Capture the cell that displays the provided text and extract its [x, y] central coordinate. 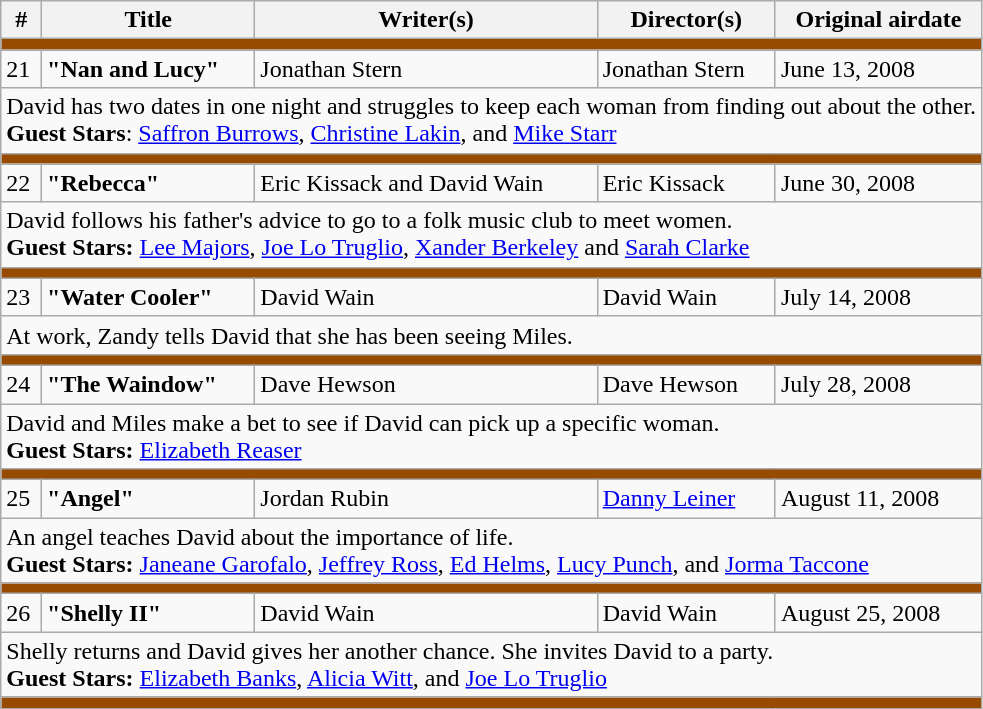
June 30, 2008 [878, 183]
23 [22, 297]
David and Miles make a bet to see if David can pick up a specific woman.Guest Stars: Elizabeth Reaser [492, 436]
July 14, 2008 [878, 297]
An angel teaches David about the importance of life.Guest Stars: Janeane Garofalo, Jeffrey Ross, Ed Helms, Lucy Punch, and Jorma Taccone [492, 550]
Shelly returns and David gives her another chance. She invites David to a party.Guest Stars: Elizabeth Banks, Alicia Witt, and Joe Lo Truglio [492, 664]
Director(s) [686, 20]
Original airdate [878, 20]
August 25, 2008 [878, 613]
August 11, 2008 [878, 499]
Eric Kissack and David Wain [426, 183]
Title [148, 20]
July 28, 2008 [878, 384]
Writer(s) [426, 20]
Danny Leiner [686, 499]
"The Waindow" [148, 384]
At work, Zandy tells David that she has been seeing Miles. [492, 335]
# [22, 20]
"Water Cooler" [148, 297]
"Shelly II" [148, 613]
"Nan and Lucy" [148, 69]
25 [22, 499]
22 [22, 183]
"Angel" [148, 499]
Jordan Rubin [426, 499]
June 13, 2008 [878, 69]
21 [22, 69]
"Rebecca" [148, 183]
Eric Kissack [686, 183]
David follows his father's advice to go to a folk music club to meet women.Guest Stars: Lee Majors, Joe Lo Truglio, Xander Berkeley and Sarah Clarke [492, 234]
26 [22, 613]
24 [22, 384]
